Detect which cell encompasses the target text, then output its (x, y) center coordinate. 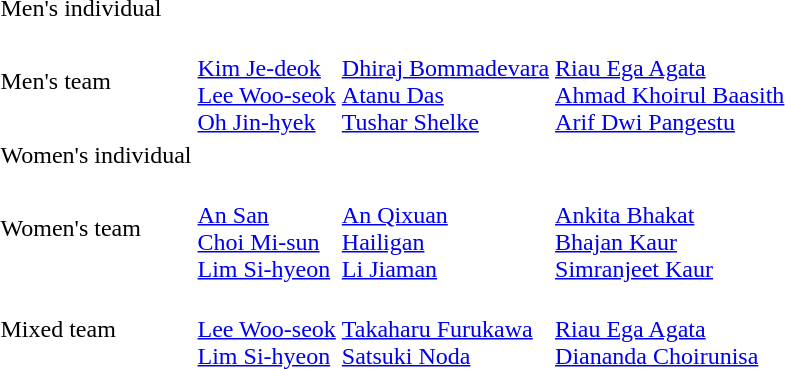
Kim Je-deokLee Woo-seokOh Jin-hyek (266, 82)
Dhiraj BommadevaraAtanu DasTushar Shelke (445, 82)
An SanChoi Mi-sunLim Si-hyeon (266, 228)
An QixuanHailiganLi Jiaman (445, 228)
